Capture the cell that displays the provided text and extract its [X, Y] central coordinate. 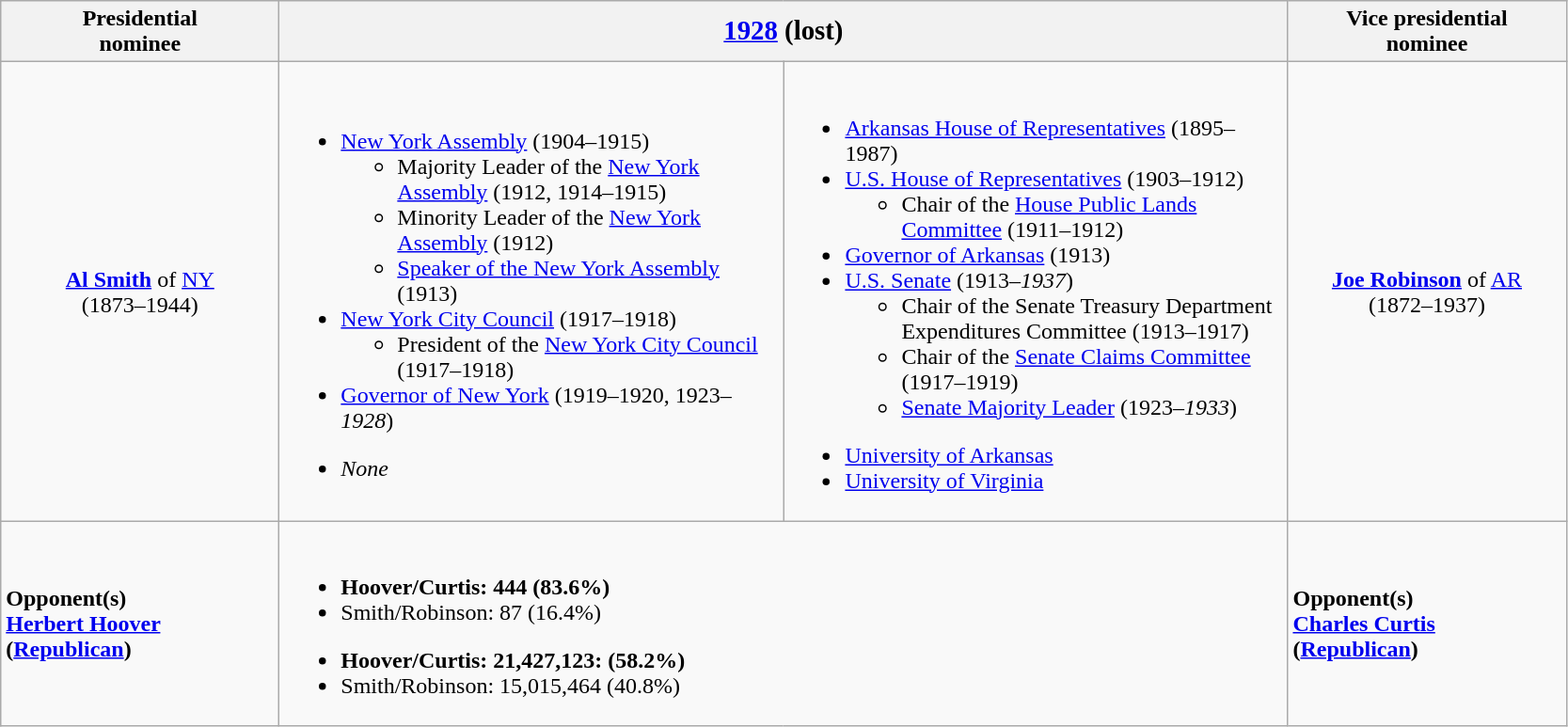
Joe Robinson of AR(1872–1937) [1427, 292]
Al Smith of NY(1873–1944) [140, 292]
Vice presidentialnominee [1427, 32]
Opponent(s)Herbert Hoover (Republican) [140, 624]
Presidentialnominee [140, 32]
Opponent(s)Charles Curtis (Republican) [1427, 624]
Hoover/Curtis: 444 (83.6%)Smith/Robinson: 87 (16.4%)Hoover/Curtis: 21,427,123: (58.2%)Smith/Robinson: 15,015,464 (40.8%) [784, 624]
1928 (lost) [784, 32]
